Identify which cell holds the provided text, then report its (x, y) central coordinate. 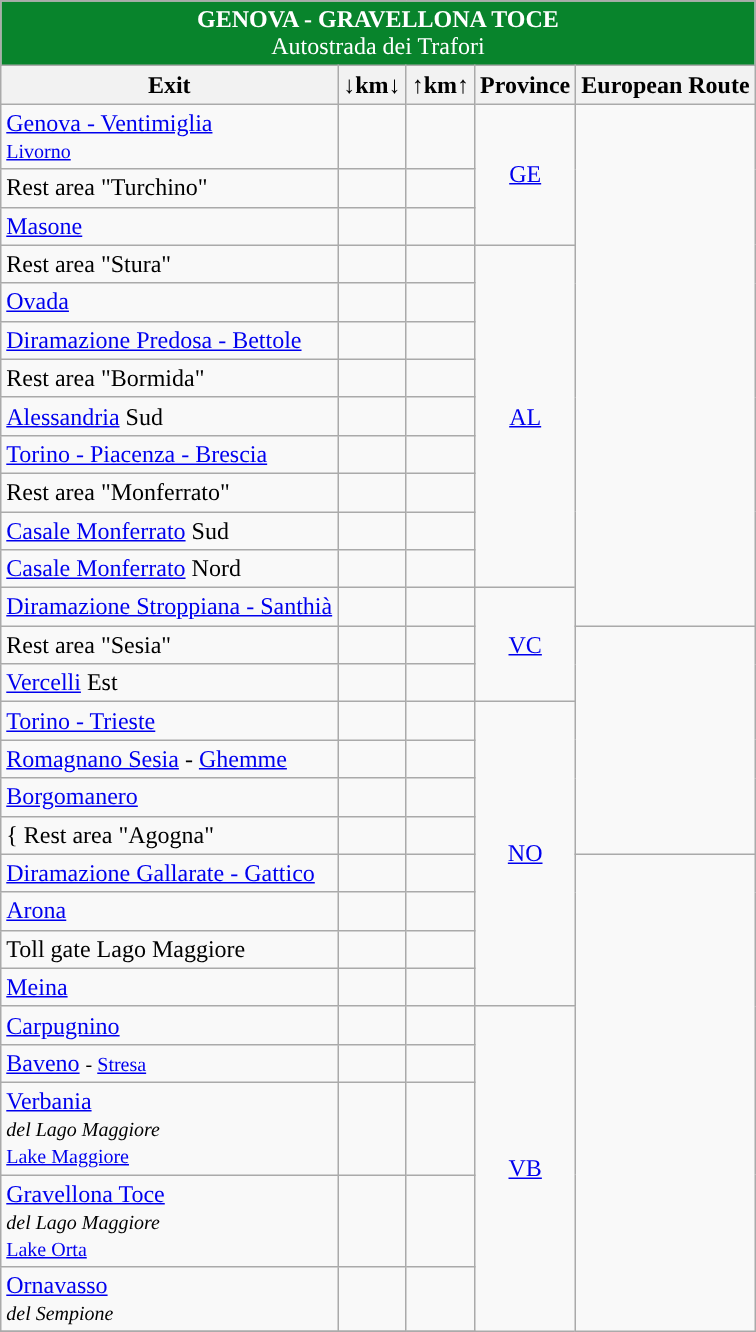
Rest area "Bormida" (170, 378)
NO (526, 854)
Romagnano Sesia - Ghemme (170, 759)
GENOVA - GRAVELLONA TOCEAutostrada dei Trafori (378, 34)
Arona (170, 911)
GE (526, 174)
Ornavasso del Sempione (170, 1300)
Carpugnino (170, 1025)
Torino - Piacenza - Brescia (170, 454)
Genova - Ventimiglia Livorno (170, 136)
↓km↓ (372, 85)
Alessandria Sud (170, 416)
Diramazione Stroppiana - Santhià (170, 607)
AL (526, 416)
Rest area "Turchino" (170, 188)
{ Rest area "Agogna" (170, 835)
European Route (666, 85)
VC (526, 645)
Rest area "Monferrato" (170, 492)
Masone (170, 226)
Baveno - Stresa (170, 1063)
↑km↑ (440, 85)
Diramazione Gallarate - Gattico (170, 873)
Verbania del Lago Maggiore Lake Maggiore (170, 1128)
Torino - Trieste (170, 721)
Casale Monferrato Nord (170, 569)
Borgomanero (170, 797)
Ovada (170, 302)
Rest area "Sesia" (170, 645)
Province (526, 85)
VB (526, 1168)
Meina (170, 987)
Gravellona Toce del Lago Maggiore Lake Orta (170, 1220)
Rest area "Stura" (170, 264)
Vercelli Est (170, 683)
Exit (170, 85)
Casale Monferrato Sud (170, 531)
Toll gate Lago Maggiore (170, 949)
Diramazione Predosa - Bettole (170, 340)
